Return (x, y) of the center of cell containing provided text 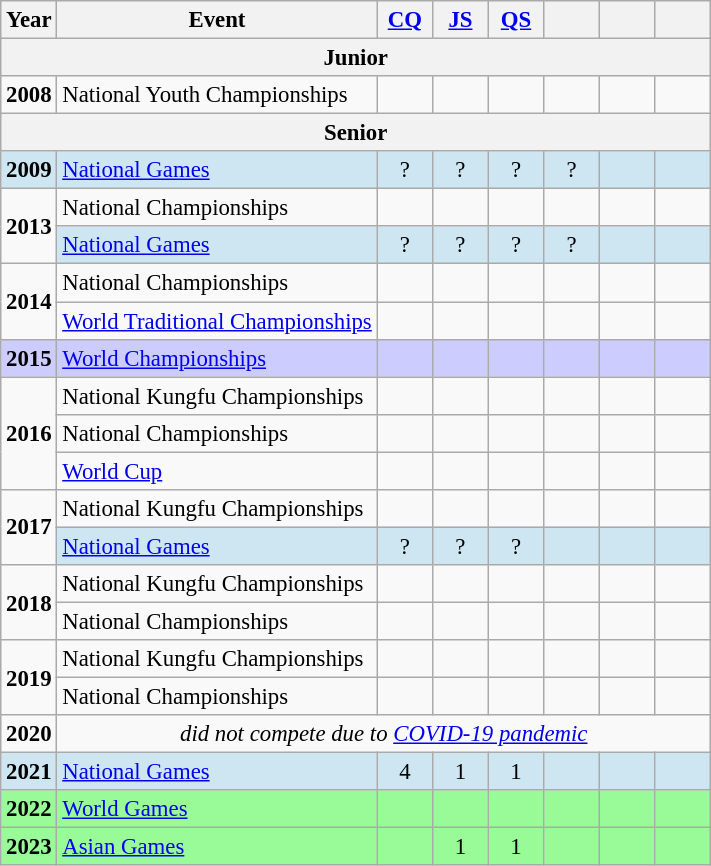
JS (461, 20)
2017 (29, 528)
2013 (29, 226)
QS (516, 20)
CQ (405, 20)
2022 (29, 809)
2021 (29, 772)
2018 (29, 602)
2016 (29, 434)
Senior (356, 133)
Junior (356, 58)
2014 (29, 302)
2008 (29, 95)
2023 (29, 847)
National Youth Championships (217, 95)
World Championships (217, 358)
World Cup (217, 471)
World Traditional Championships (217, 321)
2019 (29, 678)
Asian Games (217, 847)
World Games (217, 809)
Year (29, 20)
2009 (29, 170)
2015 (29, 358)
did not compete due to COVID-19 pandemic (384, 734)
4 (405, 772)
2020 (29, 734)
Event (217, 20)
